Return (X, Y) of the center of cell containing provided text 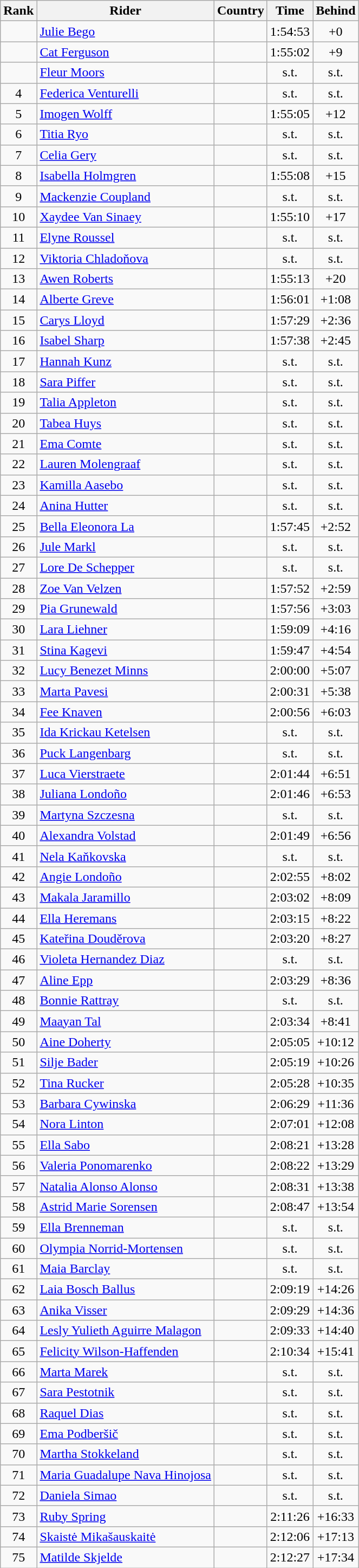
73 (18, 1516)
17 (18, 361)
61 (18, 1269)
+14:26 (336, 1290)
Ruby Spring (126, 1516)
+17 (336, 217)
36 (18, 753)
Skaistė Mikašauskaitė (126, 1537)
35 (18, 733)
2:09:33 (290, 1331)
Martha Stokkeland (126, 1454)
1:55:08 (290, 176)
Luca Vierstraete (126, 774)
Zoe Van Velzen (126, 588)
+0 (336, 31)
+6:03 (336, 712)
2:01:46 (290, 794)
+9 (336, 52)
+2:59 (336, 588)
38 (18, 794)
+6:51 (336, 774)
+4:16 (336, 630)
Maria Guadalupe Nava Hinojosa (126, 1475)
34 (18, 712)
1:59:09 (290, 630)
2:08:22 (290, 1165)
1:59:47 (290, 650)
2:03:20 (290, 939)
6 (18, 134)
Juliana Londoño (126, 794)
Silje Bader (126, 1062)
+13:38 (336, 1186)
Nela Kaňkovska (126, 856)
Lucy Benezet Minns (126, 671)
12 (18, 258)
33 (18, 691)
45 (18, 939)
Nora Linton (126, 1124)
Jule Markl (126, 547)
2:00:00 (290, 671)
Hannah Kunz (126, 361)
18 (18, 382)
2:03:29 (290, 980)
Celia Gery (126, 155)
Martyna Szczesna (126, 815)
10 (18, 217)
Bonnie Rattray (126, 1001)
57 (18, 1186)
2:09:29 (290, 1310)
Olympia Norrid-Mortensen (126, 1248)
+16:33 (336, 1516)
+11:36 (336, 1104)
42 (18, 877)
Barbara Cywinska (126, 1104)
+20 (336, 279)
63 (18, 1310)
Kateřina Douděrova (126, 939)
Ema Comte (126, 444)
60 (18, 1248)
Matilde Skjelde (126, 1557)
Ema Podberšič (126, 1434)
2:03:15 (290, 918)
19 (18, 403)
Sara Pestotnik (126, 1392)
15 (18, 320)
11 (18, 237)
2:10:34 (290, 1351)
52 (18, 1083)
14 (18, 300)
Violeta Hernandez Diaz (126, 960)
1:55:10 (290, 217)
50 (18, 1042)
Alexandra Volstad (126, 835)
2:08:21 (290, 1145)
5 (18, 114)
Puck Langenbarg (126, 753)
2:08:31 (290, 1186)
+8:36 (336, 980)
Ella Heremans (126, 918)
7 (18, 155)
+10:12 (336, 1042)
Ida Krickau Ketelsen (126, 733)
71 (18, 1475)
65 (18, 1351)
47 (18, 980)
2:01:44 (290, 774)
+8:02 (336, 877)
Anina Hutter (126, 506)
+2:52 (336, 526)
Tabea Huys (126, 423)
29 (18, 609)
Isabella Holmgren (126, 176)
2:05:28 (290, 1083)
28 (18, 588)
Marta Pavesi (126, 691)
Anika Visser (126, 1310)
2:05:05 (290, 1042)
+10:26 (336, 1062)
37 (18, 774)
1:57:56 (290, 609)
+17:34 (336, 1557)
55 (18, 1145)
+10:35 (336, 1083)
Angie Londoño (126, 877)
1:57:52 (290, 588)
30 (18, 630)
Lore De Schepper (126, 567)
Time (290, 11)
Alberte Greve (126, 300)
+1:08 (336, 300)
Stina Kagevi (126, 650)
22 (18, 464)
4 (18, 93)
70 (18, 1454)
1:54:53 (290, 31)
+15 (336, 176)
2:12:27 (290, 1557)
13 (18, 279)
27 (18, 567)
+13:29 (336, 1165)
68 (18, 1413)
2:07:01 (290, 1124)
31 (18, 650)
53 (18, 1104)
Bella Eleonora La (126, 526)
Natalia Alonso Alonso (126, 1186)
2:09:19 (290, 1290)
8 (18, 176)
+12:08 (336, 1124)
32 (18, 671)
+13:28 (336, 1145)
46 (18, 960)
2:03:02 (290, 897)
1:55:02 (290, 52)
Behind (336, 11)
2:01:49 (290, 835)
Talia Appleton (126, 403)
1:56:01 (290, 300)
Felicity Wilson-Haffenden (126, 1351)
24 (18, 506)
Maia Barclay (126, 1269)
2:02:55 (290, 877)
+13:54 (336, 1207)
Xaydee Van Sinaey (126, 217)
+15:41 (336, 1351)
Tina Rucker (126, 1083)
74 (18, 1537)
+8:41 (336, 1021)
Carys Lloyd (126, 320)
2:11:26 (290, 1516)
Maayan Tal (126, 1021)
62 (18, 1290)
Pia Grunewald (126, 609)
Raquel Dias (126, 1413)
+12 (336, 114)
26 (18, 547)
44 (18, 918)
2:00:31 (290, 691)
1:57:29 (290, 320)
Cat Ferguson (126, 52)
Country (240, 11)
Ella Brenneman (126, 1227)
Sara Piffer (126, 382)
75 (18, 1557)
39 (18, 815)
+2:36 (336, 320)
Fleur Moors (126, 73)
58 (18, 1207)
20 (18, 423)
69 (18, 1434)
Makala Jaramillo (126, 897)
Aline Epp (126, 980)
2:06:29 (290, 1104)
Valeria Ponomarenko (126, 1165)
Elyne Roussel (126, 237)
+17:13 (336, 1537)
Marta Marek (126, 1372)
1:55:05 (290, 114)
9 (18, 196)
Ella Sabo (126, 1145)
1:57:38 (290, 341)
Isabel Sharp (126, 341)
66 (18, 1372)
43 (18, 897)
Lauren Molengraaf (126, 464)
Lara Liehner (126, 630)
+8:22 (336, 918)
Laia Bosch Ballus (126, 1290)
2:08:47 (290, 1207)
48 (18, 1001)
+6:56 (336, 835)
Rank (18, 11)
+8:27 (336, 939)
+5:07 (336, 671)
54 (18, 1124)
Aine Doherty (126, 1042)
Daniela Simao (126, 1495)
+3:03 (336, 609)
Lesly Yulieth Aguirre Malagon (126, 1331)
40 (18, 835)
51 (18, 1062)
Mackenzie Coupland (126, 196)
25 (18, 526)
49 (18, 1021)
41 (18, 856)
67 (18, 1392)
Awen Roberts (126, 279)
Viktoria Chladoňova (126, 258)
Kamilla Aasebo (126, 485)
+4:54 (336, 650)
+6:53 (336, 794)
Fee Knaven (126, 712)
1:55:13 (290, 279)
Federica Venturelli (126, 93)
+14:40 (336, 1331)
+5:38 (336, 691)
2:03:34 (290, 1021)
56 (18, 1165)
72 (18, 1495)
16 (18, 341)
+14:36 (336, 1310)
23 (18, 485)
21 (18, 444)
+8:09 (336, 897)
Imogen Wolff (126, 114)
Astrid Marie Sorensen (126, 1207)
64 (18, 1331)
Julie Bego (126, 31)
+2:45 (336, 341)
2:12:06 (290, 1537)
Titia Ryo (126, 134)
2:00:56 (290, 712)
Rider (126, 11)
59 (18, 1227)
1:57:45 (290, 526)
2:05:19 (290, 1062)
